Provide the [X, Y] coordinate of the cell's center where the given text is located.  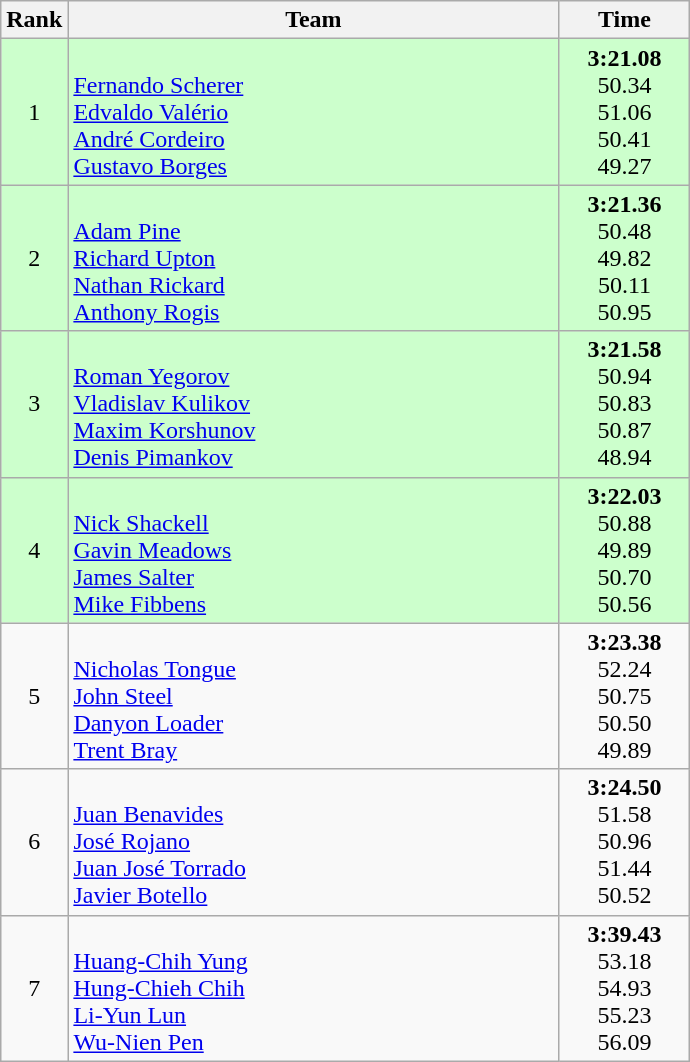
Team [314, 20]
Nicholas TongueJohn SteelDanyon LoaderTrent Bray [314, 696]
3:21.3650.4849.8250.1150.95 [624, 258]
3:21.0850.3451.0650.4149.27 [624, 112]
3 [34, 404]
Fernando SchererEdvaldo ValérioAndré CordeiroGustavo Borges [314, 112]
6 [34, 842]
4 [34, 550]
3:23.3852.2450.7550.5049.89 [624, 696]
Adam PineRichard UptonNathan RickardAnthony Rogis [314, 258]
2 [34, 258]
1 [34, 112]
5 [34, 696]
Time [624, 20]
Nick ShackellGavin MeadowsJames SalterMike Fibbens [314, 550]
3:22.0350.8849.8950.7050.56 [624, 550]
3:24.5051.5850.9651.4450.52 [624, 842]
3:39.4353.1854.9355.2356.09 [624, 988]
Roman YegorovVladislav KulikovMaxim KorshunovDenis Pimankov [314, 404]
Rank [34, 20]
Huang-Chih YungHung-Chieh ChihLi-Yun LunWu-Nien Pen [314, 988]
7 [34, 988]
Juan BenavidesJosé RojanoJuan José TorradoJavier Botello [314, 842]
3:21.5850.9450.8350.8748.94 [624, 404]
